Extract the [x, y] coordinate from the center of the cell holding the provided text.  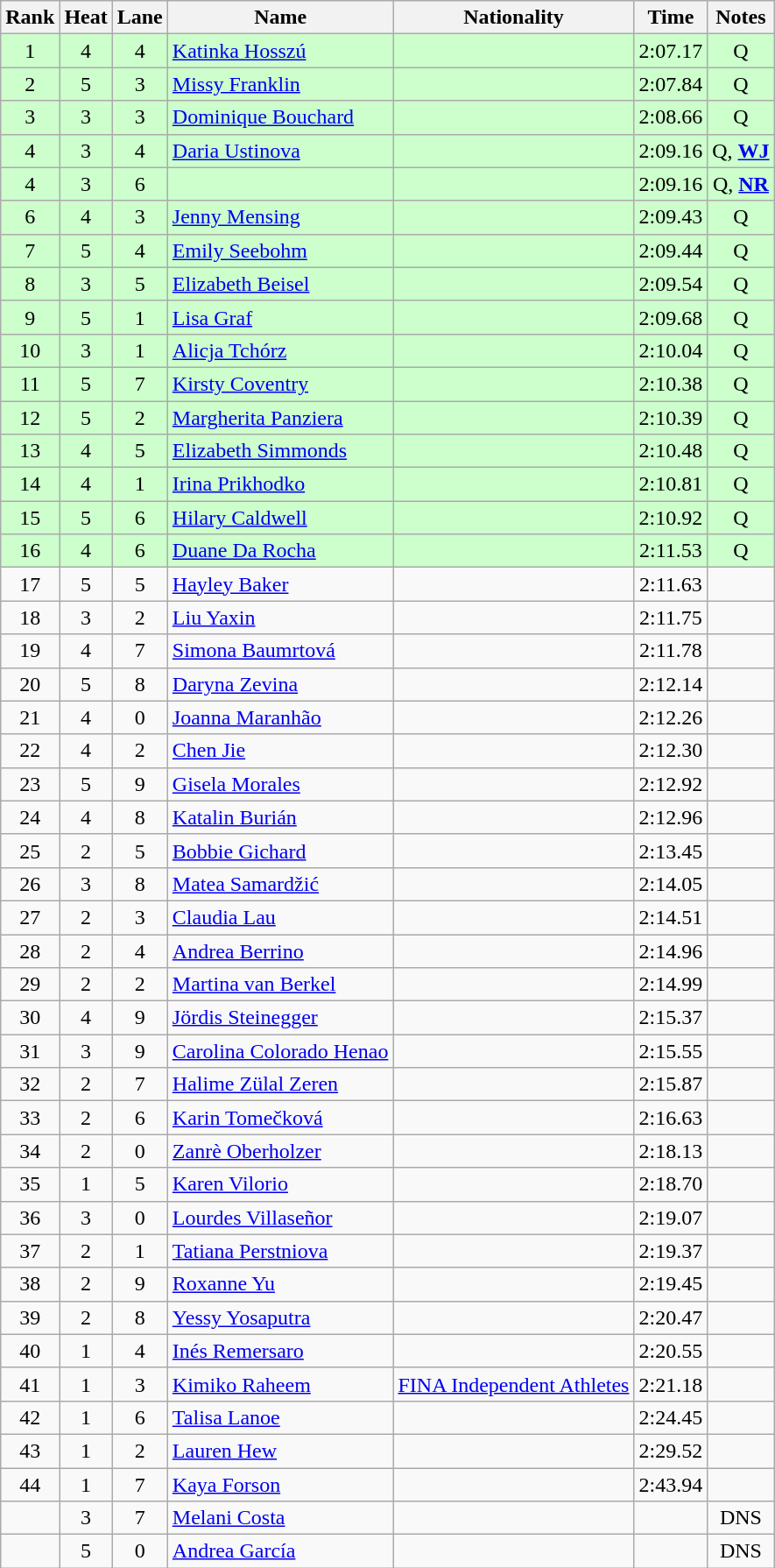
16 [30, 551]
38 [30, 1284]
Roxanne Yu [280, 1284]
Elizabeth Simmonds [280, 451]
Talisa Lanoe [280, 1417]
Missy Franklin [280, 84]
Lisa Graf [280, 317]
44 [30, 1485]
36 [30, 1218]
2:08.66 [671, 117]
27 [30, 917]
Kaya Forson [280, 1485]
Nationality [513, 18]
10 [30, 350]
2:14.96 [671, 950]
2:12.96 [671, 817]
2:09.43 [671, 217]
2:11.75 [671, 618]
2:19.07 [671, 1218]
35 [30, 1184]
Yessy Yosaputra [280, 1317]
Tatiana Perstniova [280, 1251]
2:11.78 [671, 651]
2:19.37 [671, 1251]
22 [30, 751]
2:21.18 [671, 1384]
Inés Remersaro [280, 1351]
2:24.45 [671, 1417]
40 [30, 1351]
39 [30, 1317]
19 [30, 651]
2:13.45 [671, 851]
2:43.94 [671, 1485]
Matea Samardžić [280, 884]
Daryna Zevina [280, 684]
Hilary Caldwell [280, 518]
Andrea Berrino [280, 950]
Hayley Baker [280, 584]
2:11.63 [671, 584]
13 [30, 451]
2:10.38 [671, 384]
26 [30, 884]
2:12.92 [671, 784]
Chen Jie [280, 751]
2:20.55 [671, 1351]
Notes [741, 18]
Joanna Maranhão [280, 717]
FINA Independent Athletes [513, 1384]
Lane [140, 18]
Gisela Morales [280, 784]
28 [30, 950]
Rank [30, 18]
12 [30, 418]
Bobbie Gichard [280, 851]
24 [30, 817]
Simona Baumrtová [280, 651]
2:10.92 [671, 518]
2:20.47 [671, 1317]
Name [280, 18]
32 [30, 1084]
21 [30, 717]
Elizabeth Beisel [280, 284]
Halime Zülal Zeren [280, 1084]
2:09.44 [671, 251]
Alicja Tchórz [280, 350]
31 [30, 1051]
Q, WJ [741, 151]
Karin Tomečková [280, 1118]
Claudia Lau [280, 917]
2:19.45 [671, 1284]
2:15.87 [671, 1084]
29 [30, 985]
Katalin Burián [280, 817]
20 [30, 684]
Zanrè Oberholzer [280, 1151]
Lauren Hew [280, 1451]
Liu Yaxin [280, 618]
Duane Da Rocha [280, 551]
43 [30, 1451]
2:29.52 [671, 1451]
17 [30, 584]
2:18.70 [671, 1184]
Jenny Mensing [280, 217]
2:14.99 [671, 985]
Margherita Panziera [280, 418]
2:10.39 [671, 418]
2:16.63 [671, 1118]
2:09.68 [671, 317]
Daria Ustinova [280, 151]
Irina Prikhodko [280, 484]
Lourdes Villaseñor [280, 1218]
2:10.04 [671, 350]
2:18.13 [671, 1151]
Karen Vilorio [280, 1184]
2:07.17 [671, 51]
2:07.84 [671, 84]
Kirsty Coventry [280, 384]
Jördis Steinegger [280, 1018]
Andrea García [280, 1551]
18 [30, 618]
15 [30, 518]
Q, NR [741, 184]
2:12.26 [671, 717]
Time [671, 18]
2:12.14 [671, 684]
Dominique Bouchard [280, 117]
Melani Costa [280, 1518]
Emily Seebohm [280, 251]
37 [30, 1251]
2:12.30 [671, 751]
41 [30, 1384]
2:14.51 [671, 917]
14 [30, 484]
2:11.53 [671, 551]
2:10.48 [671, 451]
25 [30, 851]
11 [30, 384]
Heat [86, 18]
23 [30, 784]
2:15.55 [671, 1051]
2:09.54 [671, 284]
Kimiko Raheem [280, 1384]
Carolina Colorado Henao [280, 1051]
34 [30, 1151]
42 [30, 1417]
2:15.37 [671, 1018]
2:14.05 [671, 884]
30 [30, 1018]
2:10.81 [671, 484]
33 [30, 1118]
Martina van Berkel [280, 985]
Katinka Hosszú [280, 51]
